From the cell containing the given text, extract its center point as [X, Y] coordinate. 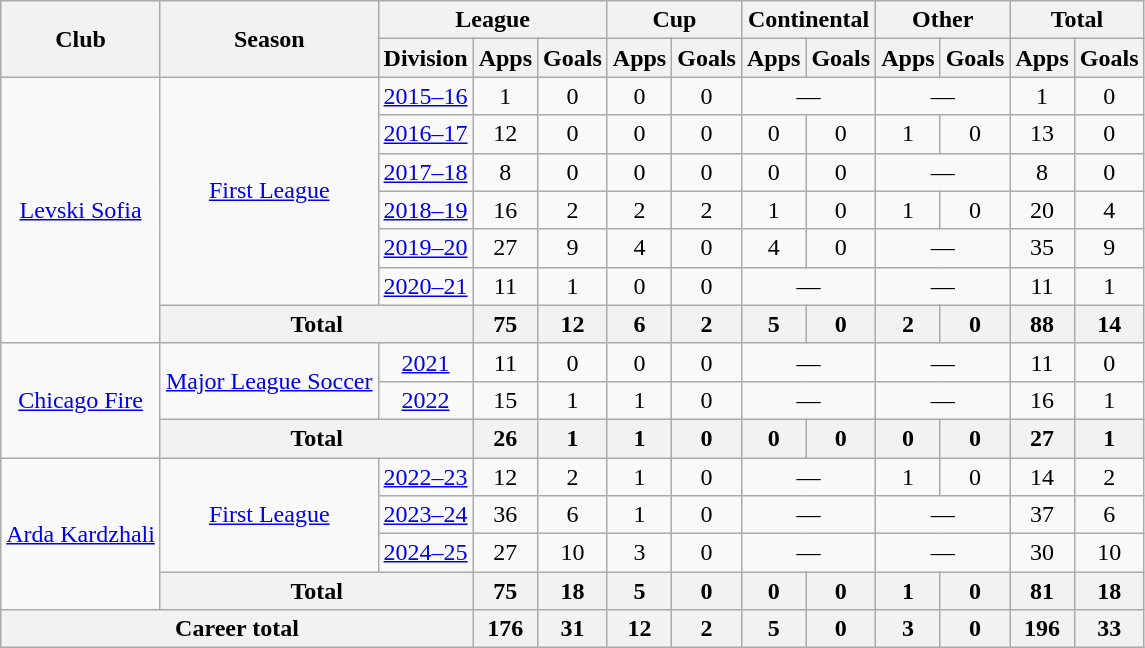
Cup [674, 20]
37 [1042, 515]
88 [1042, 324]
2024–25 [426, 553]
2023–24 [426, 515]
Major League Soccer [269, 381]
2019–20 [426, 248]
Season [269, 39]
2022–23 [426, 477]
176 [505, 629]
2021 [426, 362]
2016–17 [426, 134]
2015–16 [426, 96]
13 [1042, 134]
Other [943, 20]
35 [1042, 248]
Arda Kardzhali [81, 534]
Chicago Fire [81, 400]
Division [426, 58]
Continental [808, 20]
2017–18 [426, 172]
33 [1109, 629]
2018–19 [426, 210]
20 [1042, 210]
196 [1042, 629]
36 [505, 515]
Club [81, 39]
15 [505, 400]
League [492, 20]
31 [573, 629]
Levski Sofia [81, 210]
2022 [426, 400]
81 [1042, 591]
30 [1042, 553]
2020–21 [426, 286]
Career total [237, 629]
26 [505, 438]
